Detect which cell encompasses the target text, then output its (x, y) center coordinate. 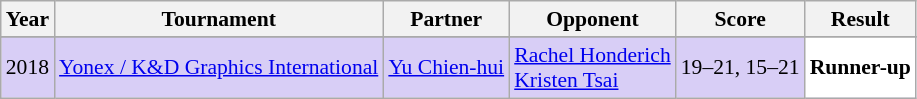
Runner-up (860, 68)
Year (28, 19)
Tournament (218, 19)
Yu Chien-hui (446, 68)
Opponent (592, 19)
Yonex / K&D Graphics International (218, 68)
2018 (28, 68)
Partner (446, 19)
Rachel Honderich Kristen Tsai (592, 68)
Result (860, 19)
Score (740, 19)
19–21, 15–21 (740, 68)
